Output the [x, y] coordinate of the center of the cell containing the given text.  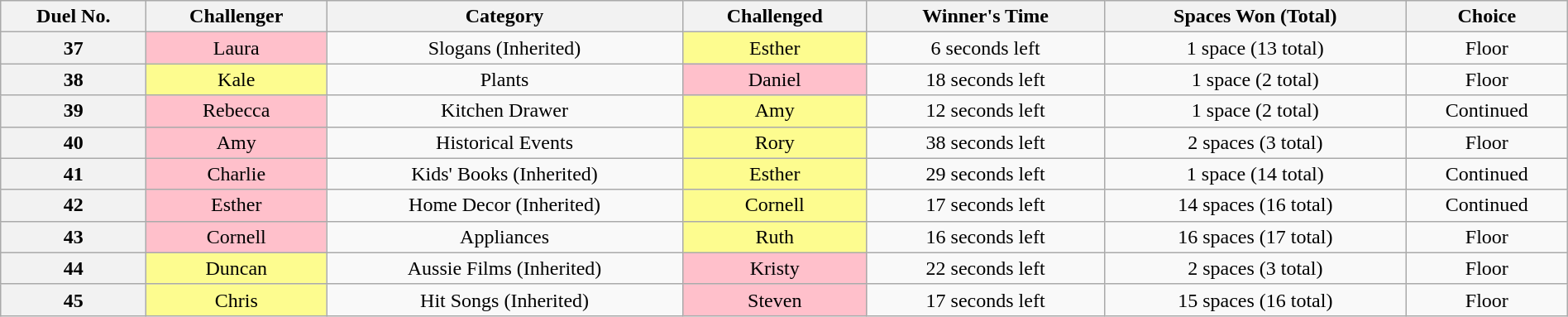
Ruth [774, 237]
1 space (14 total) [1255, 174]
38 seconds left [986, 142]
Home Decor (Inherited) [504, 205]
16 seconds left [986, 237]
Rory [774, 142]
Kristy [774, 268]
22 seconds left [986, 268]
45 [74, 300]
6 seconds left [986, 48]
Daniel [774, 79]
Winner's Time [986, 17]
1 space (13 total) [1255, 48]
Aussie Films (Inherited) [504, 268]
41 [74, 174]
Plants [504, 79]
Challenged [774, 17]
Kale [237, 79]
Kitchen Drawer [504, 111]
Charlie [237, 174]
Historical Events [504, 142]
Appliances [504, 237]
37 [74, 48]
15 spaces (16 total) [1255, 300]
44 [74, 268]
Duncan [237, 268]
Chris [237, 300]
Category [504, 17]
42 [74, 205]
16 spaces (17 total) [1255, 237]
14 spaces (16 total) [1255, 205]
Duel No. [74, 17]
Challenger [237, 17]
38 [74, 79]
40 [74, 142]
Slogans (Inherited) [504, 48]
12 seconds left [986, 111]
Laura [237, 48]
Kids' Books (Inherited) [504, 174]
18 seconds left [986, 79]
Hit Songs (Inherited) [504, 300]
43 [74, 237]
Choice [1487, 17]
Rebecca [237, 111]
Steven [774, 300]
Spaces Won (Total) [1255, 17]
29 seconds left [986, 174]
39 [74, 111]
